Extract the [X, Y] coordinate from the center of the cell holding the provided text.  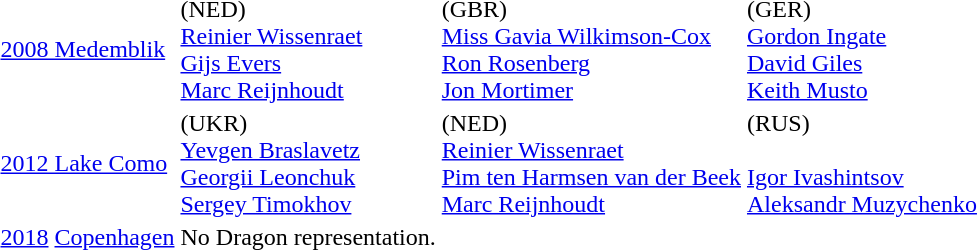
(NED)Reinier WissenraetPim ten Harmsen van der BeekMarc Reijnhoudt [591, 164]
(UKR)Yevgen BraslavetzGeorgii LeonchukSergey Timokhov [308, 164]
